For the text-containing cell, return its midpoint in [x, y] coordinate format. 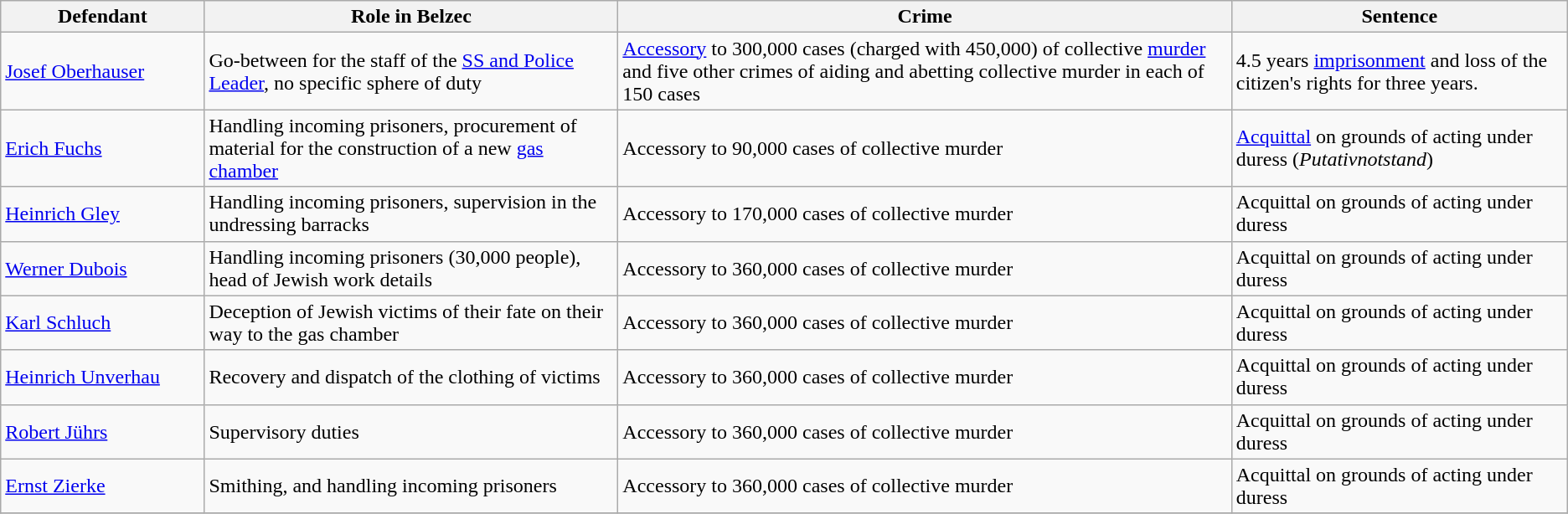
Ernst Zierke [102, 486]
Handling incoming prisoners, supervision in the undressing barracks [411, 214]
Supervisory duties [411, 432]
4.5 years imprisonment and loss of the citizen's rights for three years. [1399, 71]
Go-between for the staff of the SS and Police Leader, no specific sphere of duty [411, 71]
Recovery and dispatch of the clothing of victims [411, 377]
Heinrich Gley [102, 214]
Karl Schluch [102, 323]
Werner Dubois [102, 268]
Role in Belzec [411, 17]
Acquittal on grounds of acting under duress (Putativnotstand) [1399, 148]
Erich Fuchs [102, 148]
Robert Jührs [102, 432]
Deception of Jewish victims of their fate on their way to the gas chamber [411, 323]
Josef Oberhauser [102, 71]
Handling incoming prisoners (30,000 people), head of Jewish work details [411, 268]
Heinrich Unverhau [102, 377]
Handling incoming prisoners, procurement of material for the construction of a new gas chamber [411, 148]
Sentence [1399, 17]
Defendant [102, 17]
Smithing, and handling incoming prisoners [411, 486]
Accessory to 90,000 cases of collective murder [925, 148]
Accessory to 170,000 cases of collective murder [925, 214]
Crime [925, 17]
